Extract the (X, Y) coordinate from the center of the cell holding the provided text.  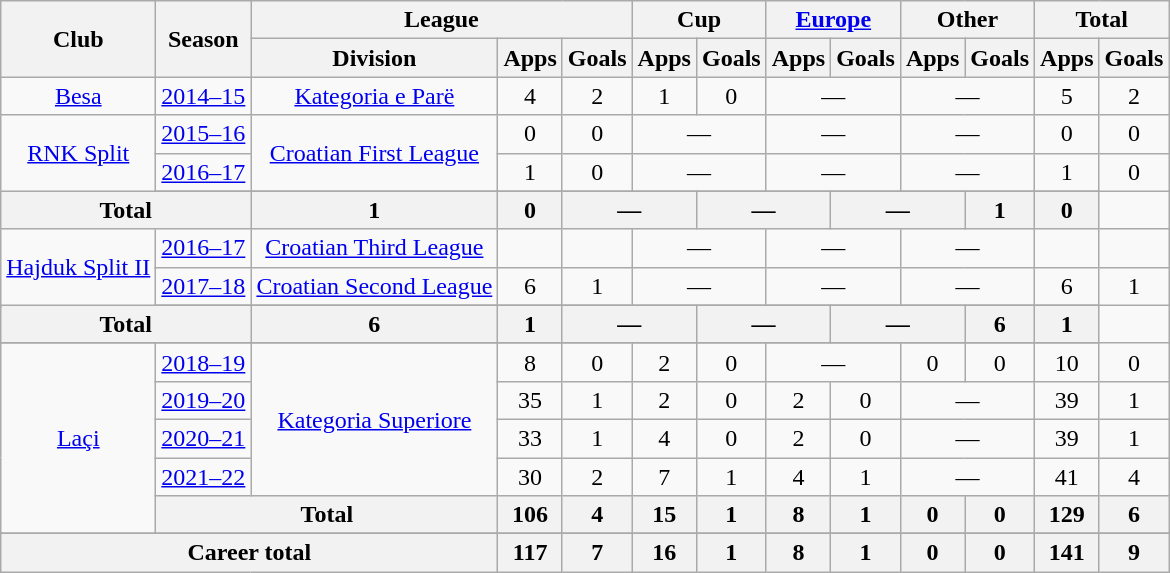
Cup (699, 20)
Croatian Third League (374, 248)
Other (967, 20)
30 (530, 477)
117 (530, 553)
2015–16 (204, 134)
2014–15 (204, 96)
Club (78, 39)
2021–22 (204, 477)
Kategoria e Parë (374, 96)
2019–20 (204, 400)
106 (530, 515)
Season (204, 39)
2017–18 (204, 286)
15 (664, 515)
141 (1067, 553)
RNK Split (78, 153)
Laçi (78, 438)
5 (1067, 96)
Career total (250, 553)
Division (374, 58)
129 (1067, 515)
35 (530, 400)
Hajduk Split II (78, 267)
Croatian First League (374, 153)
10 (1067, 362)
41 (1067, 477)
Croatian Second League (374, 286)
33 (530, 438)
2018–19 (204, 362)
Kategoria Superiore (374, 419)
16 (664, 553)
League (442, 20)
Besa (78, 96)
Europe (833, 20)
2020–21 (204, 438)
9 (1134, 553)
